Return the (x, y) coordinate for the center point of the cell that contains the specified text.  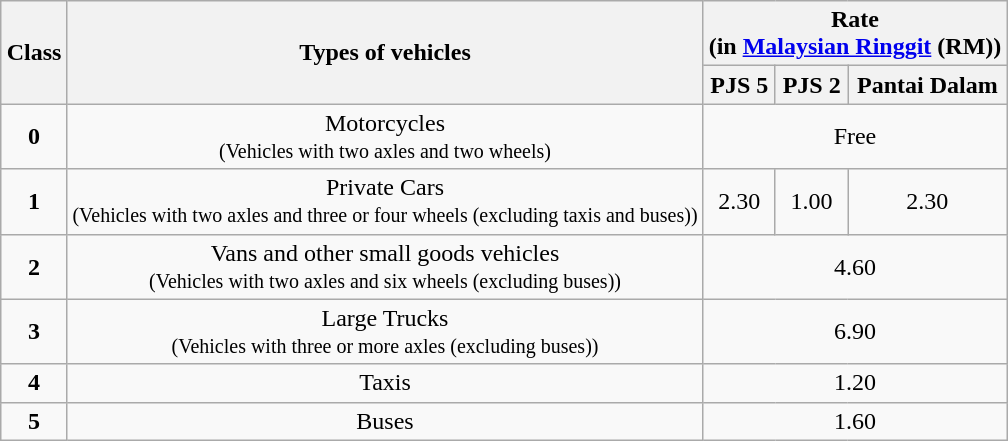
4.60 (855, 266)
6.90 (855, 332)
1.00 (811, 202)
4 (34, 383)
Vans and other small goods vehicles(Vehicles with two axles and six wheels (excluding buses)) (385, 266)
Class (34, 52)
5 (34, 421)
Private Cars(Vehicles with two axles and three or four wheels (excluding taxis and buses)) (385, 202)
3 (34, 332)
Free (855, 136)
2 (34, 266)
Taxis (385, 383)
Buses (385, 421)
1 (34, 202)
Large Trucks(Vehicles with three or more axles (excluding buses)) (385, 332)
Motorcycles(Vehicles with two axles and two wheels) (385, 136)
PJS 5 (739, 85)
Types of vehicles (385, 52)
1.20 (855, 383)
Pantai Dalam (928, 85)
0 (34, 136)
Rate(in Malaysian Ringgit (RM)) (855, 34)
1.60 (855, 421)
PJS 2 (811, 85)
